From the cell containing the given text, extract its center point as (x, y) coordinate. 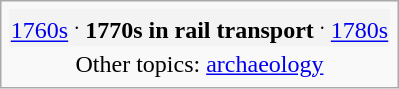
Other topics: archaeology (199, 64)
1760s . 1770s in rail transport . 1780s (199, 27)
